Locate the cell with the specified text and output its (X, Y) center coordinate. 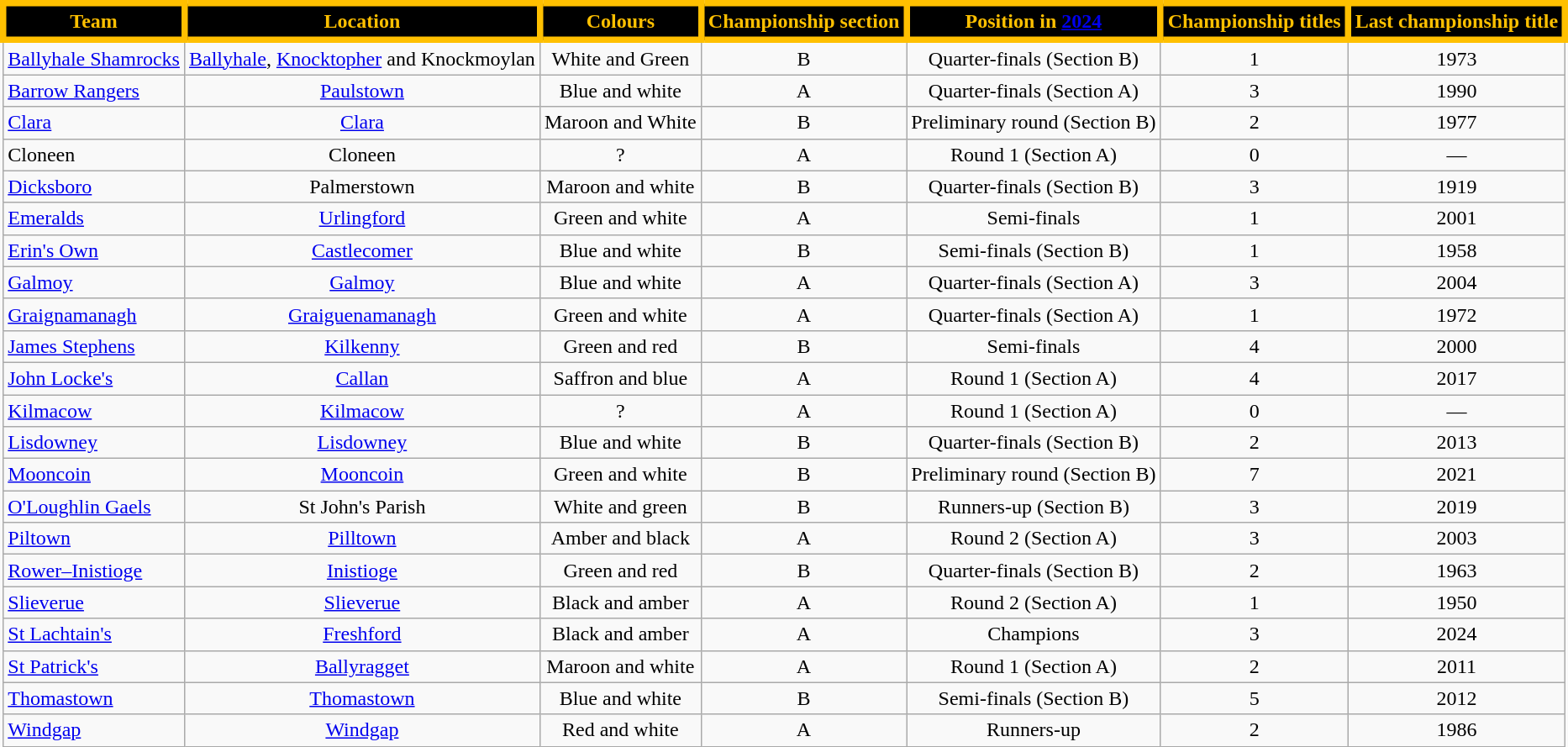
Dicksboro (94, 187)
1986 (1456, 730)
1973 (1456, 57)
Graiguenamanagh (361, 314)
Saffron and blue (620, 378)
Graignamanagh (94, 314)
Maroon and White (620, 123)
1963 (1456, 571)
5 (1254, 698)
1990 (1456, 91)
Team (94, 22)
Callan (361, 378)
Inistioge (361, 571)
2024 (1456, 634)
Colours (620, 22)
2000 (1456, 346)
Ballyragget (361, 666)
Piltown (94, 539)
Pilltown (361, 539)
2001 (1456, 218)
St Patrick's (94, 666)
Palmerstown (361, 187)
St Lachtain's (94, 634)
Runners-up (1034, 730)
1919 (1456, 187)
Red and white (620, 730)
2011 (1456, 666)
Castlecomer (361, 250)
Championship titles (1254, 22)
1958 (1456, 250)
Last championship title (1456, 22)
2021 (1456, 475)
Urlingford (361, 218)
2003 (1456, 539)
2017 (1456, 378)
1977 (1456, 123)
Ballyhale, Knocktopher and Knockmoylan (361, 57)
Erin's Own (94, 250)
White and green (620, 507)
John Locke's (94, 378)
Position in 2024 (1034, 22)
Ballyhale Shamrocks (94, 57)
Kilkenny (361, 346)
2019 (1456, 507)
Location (361, 22)
7 (1254, 475)
Barrow Rangers (94, 91)
Rower–Inistioge (94, 571)
Champions (1034, 634)
Freshford (361, 634)
2004 (1456, 282)
James Stephens (94, 346)
Paulstown (361, 91)
1972 (1456, 314)
Runners-up (Section B) (1034, 507)
St John's Parish (361, 507)
Emeralds (94, 218)
2013 (1456, 443)
Championship section (803, 22)
O'Loughlin Gaels (94, 507)
Amber and black (620, 539)
2012 (1456, 698)
White and Green (620, 57)
1950 (1456, 602)
